Identify which cell holds the provided text, then report its [x, y] central coordinate. 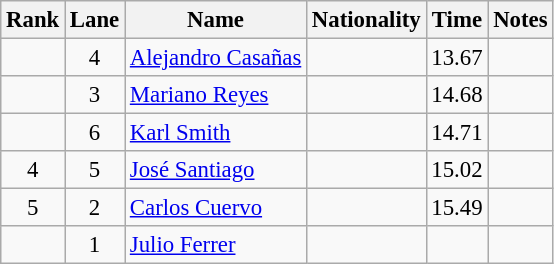
Notes [520, 20]
1 [95, 245]
Mariano Reyes [216, 95]
Rank [33, 20]
Nationality [366, 20]
6 [95, 133]
3 [95, 95]
José Santiago [216, 170]
13.67 [457, 58]
15.02 [457, 170]
14.68 [457, 95]
Time [457, 20]
Alejandro Casañas [216, 58]
Carlos Cuervo [216, 208]
Lane [95, 20]
2 [95, 208]
14.71 [457, 133]
15.49 [457, 208]
Karl Smith [216, 133]
Julio Ferrer [216, 245]
Name [216, 20]
